Capture the cell that displays the provided text and extract its [X, Y] central coordinate. 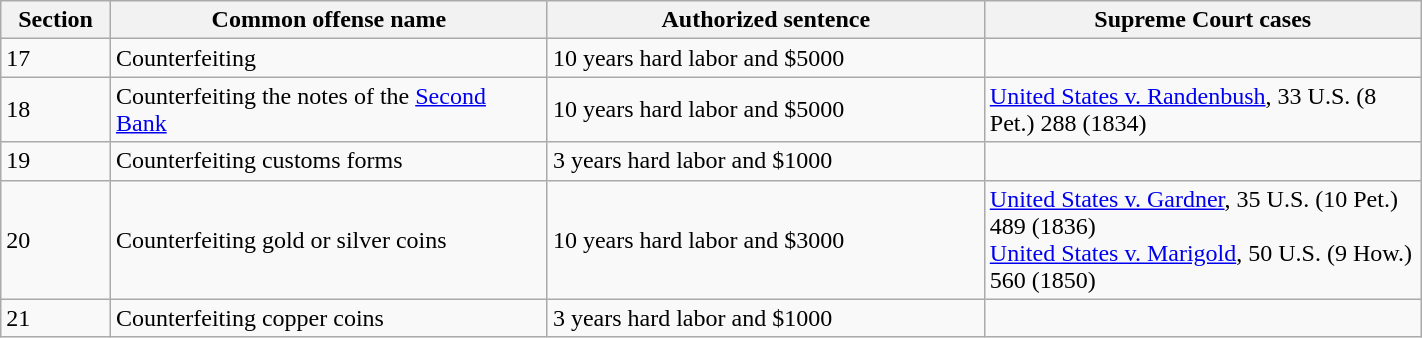
Counterfeiting gold or silver coins [328, 240]
21 [56, 318]
Supreme Court cases [1202, 20]
Common offense name [328, 20]
19 [56, 161]
20 [56, 240]
10 years hard labor and $3000 [766, 240]
Authorized sentence [766, 20]
Counterfeiting customs forms [328, 161]
Counterfeiting the notes of the Second Bank [328, 110]
Counterfeiting copper coins [328, 318]
18 [56, 110]
United States v. Randenbush, 33 U.S. (8 Pet.) 288 (1834) [1202, 110]
United States v. Gardner, 35 U.S. (10 Pet.) 489 (1836)United States v. Marigold, 50 U.S. (9 How.) 560 (1850) [1202, 240]
Counterfeiting [328, 58]
17 [56, 58]
Section [56, 20]
